Return (X, Y) of the center of cell containing provided text 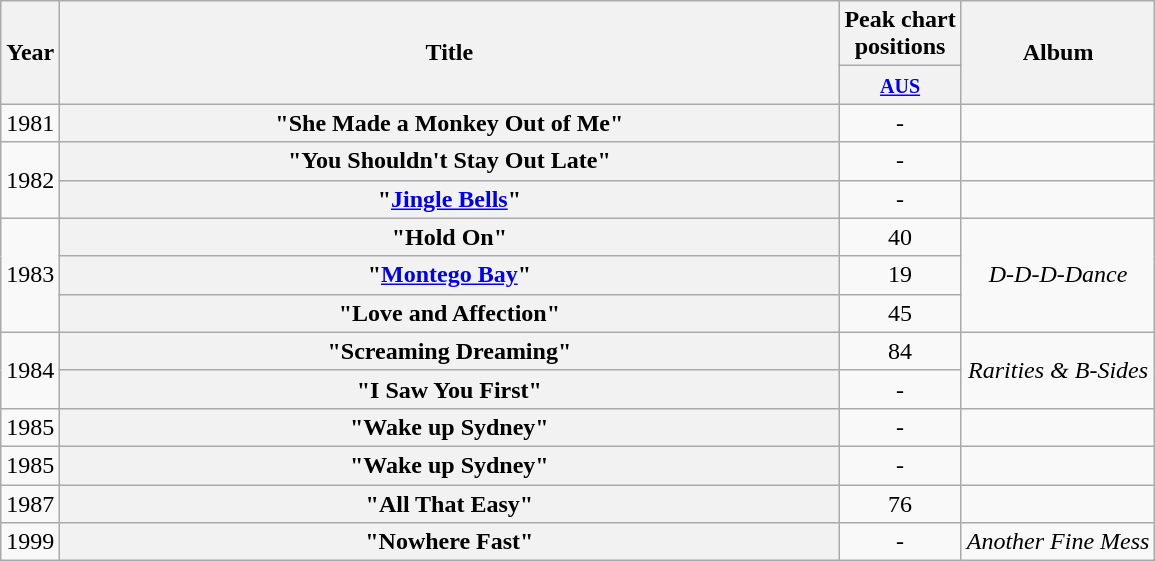
"Montego Bay" (450, 275)
76 (900, 503)
40 (900, 237)
1981 (30, 123)
19 (900, 275)
D-D-D-Dance (1058, 275)
Another Fine Mess (1058, 542)
"You Shouldn't Stay Out Late" (450, 161)
"Love and Affection" (450, 313)
1984 (30, 370)
1999 (30, 542)
"All That Easy" (450, 503)
"Hold On" (450, 237)
AUS (900, 85)
"She Made a Monkey Out of Me" (450, 123)
1987 (30, 503)
1983 (30, 275)
1982 (30, 180)
Peak chartpositions (900, 34)
45 (900, 313)
Album (1058, 52)
"Jingle Bells" (450, 199)
Title (450, 52)
Rarities & B-Sides (1058, 370)
Year (30, 52)
"Screaming Dreaming" (450, 351)
84 (900, 351)
"Nowhere Fast" (450, 542)
"I Saw You First" (450, 389)
